Find where the given text appears and provide that cell's center as (X, Y) coordinate. 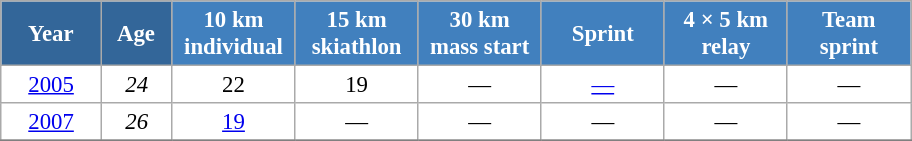
2007 (52, 122)
Age (136, 34)
4 × 5 km relay (726, 34)
2005 (52, 85)
26 (136, 122)
30 km mass start (480, 34)
10 km individual (234, 34)
24 (136, 85)
Year (52, 34)
Sprint (602, 34)
22 (234, 85)
Team sprint (848, 34)
15 km skiathlon (356, 34)
